Locate the cell with the specified text and output its [X, Y] center coordinate. 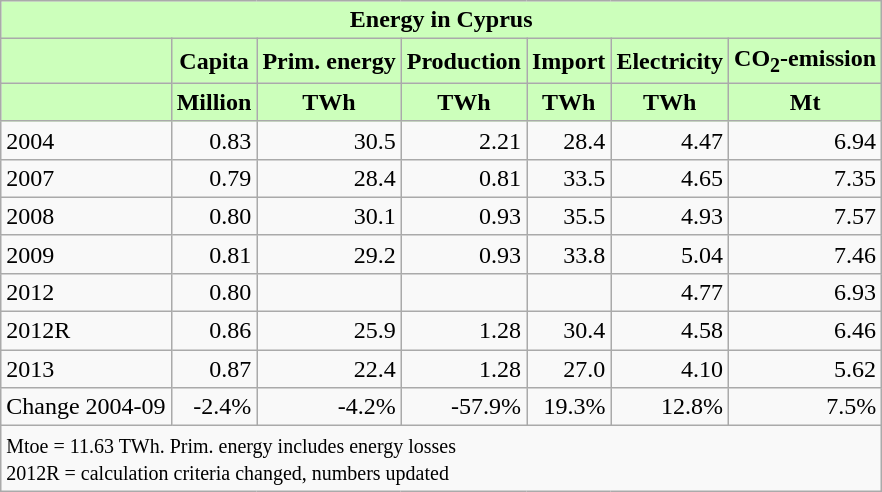
2012 [86, 292]
2012R [86, 331]
CO2-emission [806, 61]
19.3% [568, 407]
-4.2% [329, 407]
0.79 [214, 178]
Production [464, 61]
4.65 [670, 178]
4.47 [670, 140]
2004 [86, 140]
7.35 [806, 178]
29.2 [329, 254]
2013 [86, 369]
Capita [214, 61]
6.46 [806, 331]
Mt [806, 102]
Energy in Cyprus [442, 20]
2007 [86, 178]
-57.9% [464, 407]
Electricity [670, 61]
Import [568, 61]
33.8 [568, 254]
4.77 [670, 292]
30.4 [568, 331]
Mtoe = 11.63 TWh. Prim. energy includes energy losses2012R = calculation criteria changed, numbers updated [442, 458]
30.5 [329, 140]
35.5 [568, 216]
2009 [86, 254]
Change 2004-09 [86, 407]
7.46 [806, 254]
6.93 [806, 292]
2.21 [464, 140]
33.5 [568, 178]
25.9 [329, 331]
7.5% [806, 407]
0.86 [214, 331]
Million [214, 102]
5.04 [670, 254]
30.1 [329, 216]
5.62 [806, 369]
22.4 [329, 369]
27.0 [568, 369]
0.87 [214, 369]
-2.4% [214, 407]
6.94 [806, 140]
0.83 [214, 140]
Prim. energy [329, 61]
4.93 [670, 216]
4.58 [670, 331]
4.10 [670, 369]
7.57 [806, 216]
12.8% [670, 407]
2008 [86, 216]
